Return (x, y) of the center of cell containing provided text 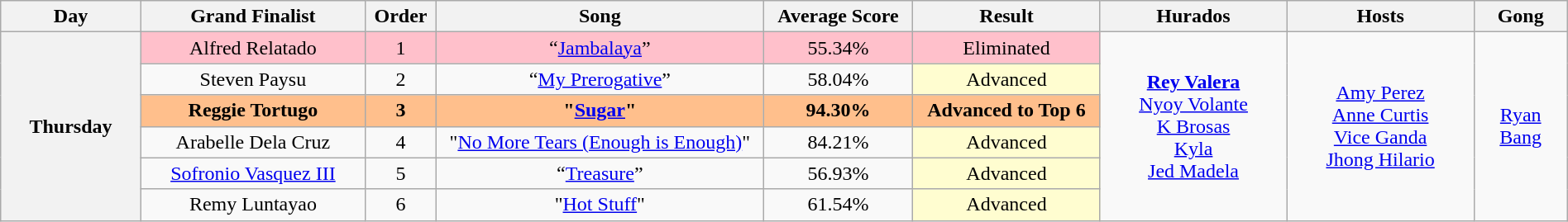
Alfred Relatado (253, 48)
Song (600, 17)
“Jambalaya” (600, 48)
Steven Paysu (253, 79)
Arabelle Dela Cruz (253, 142)
94.30% (839, 111)
61.54% (839, 205)
4 (401, 142)
Amy PerezAnne CurtisVice GandaJhong Hilario (1380, 126)
Gong (1520, 17)
Hosts (1380, 17)
Remy Luntayao (253, 205)
“Treasure” (600, 173)
3 (401, 111)
Grand Finalist (253, 17)
2 (401, 79)
“My Prerogative” (600, 79)
5 (401, 173)
1 (401, 48)
Sofronio Vasquez III (253, 173)
Thursday (71, 126)
Day (71, 17)
Ryan Bang (1520, 126)
Result (1006, 17)
Average Score (839, 17)
6 (401, 205)
"No More Tears (Enough is Enough)" (600, 142)
Reggie Tortugo (253, 111)
84.21% (839, 142)
"Sugar" (600, 111)
"Hot Stuff" (600, 205)
Rey ValeraNyoy VolanteK BrosasKylaJed Madela (1193, 126)
Order (401, 17)
58.04% (839, 79)
Advanced to Top 6 (1006, 111)
56.93% (839, 173)
Hurados (1193, 17)
Eliminated (1006, 48)
55.34% (839, 48)
